Capture the cell that displays the provided text and extract its (X, Y) central coordinate. 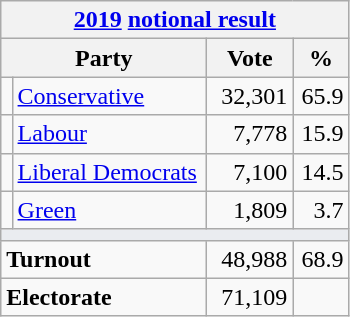
% (321, 58)
32,301 (250, 96)
2019 notional result (175, 20)
Conservative (110, 96)
Turnout (104, 259)
14.5 (321, 172)
71,109 (250, 297)
7,778 (250, 134)
7,100 (250, 172)
Green (110, 210)
68.9 (321, 259)
1,809 (250, 210)
Vote (250, 58)
Party (104, 58)
48,988 (250, 259)
3.7 (321, 210)
15.9 (321, 134)
Labour (110, 134)
Electorate (104, 297)
65.9 (321, 96)
Liberal Democrats (110, 172)
